From the cell containing the given text, extract its center point as [x, y] coordinate. 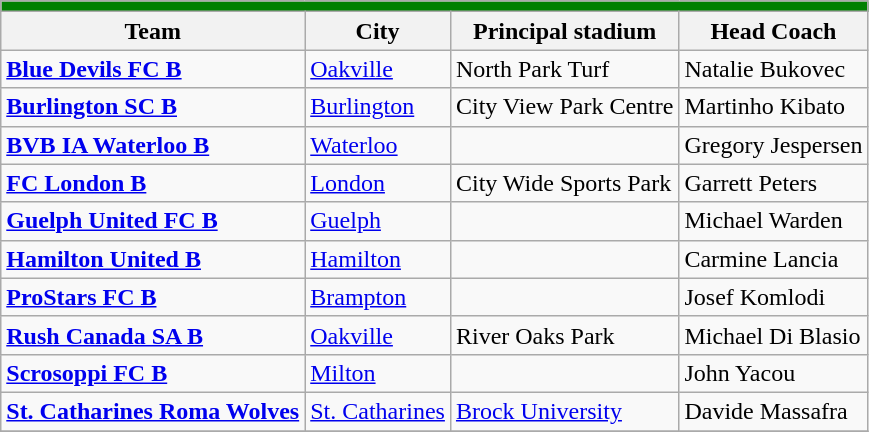
FC London B [153, 183]
Principal stadium [564, 31]
St. Catharines Roma Wolves [153, 411]
River Oaks Park [564, 335]
Milton [378, 373]
Carmine Lancia [774, 259]
London [378, 183]
North Park Turf [564, 69]
BVB IA Waterloo B [153, 145]
Martinho Kibato [774, 107]
Blue Devils FC B [153, 69]
City View Park Centre [564, 107]
St. Catharines [378, 411]
City [378, 31]
Garrett Peters [774, 183]
Josef Komlodi [774, 297]
Davide Massafra [774, 411]
John Yacou [774, 373]
Scrosoppi FC B [153, 373]
Rush Canada SA B [153, 335]
Brock University [564, 411]
Burlington SC B [153, 107]
Guelph [378, 221]
Burlington [378, 107]
Hamilton [378, 259]
Michael Di Blasio [774, 335]
Head Coach [774, 31]
Brampton [378, 297]
Hamilton United B [153, 259]
Team [153, 31]
Guelph United FC B [153, 221]
City Wide Sports Park [564, 183]
Natalie Bukovec [774, 69]
Gregory Jespersen [774, 145]
ProStars FC B [153, 297]
Michael Warden [774, 221]
Waterloo [378, 145]
